Output the (x, y) coordinate of the center of the cell containing the given text.  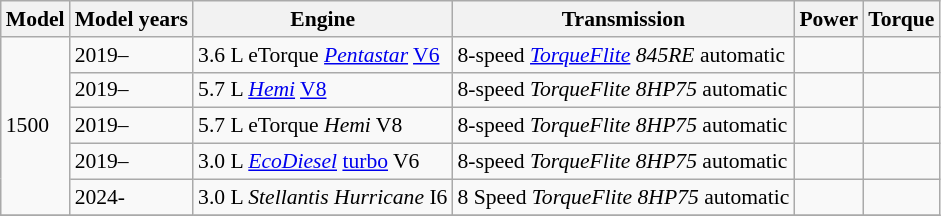
8 Speed TorqueFlite 8HP75 automatic (623, 197)
Transmission (623, 19)
2024- (132, 197)
Power (828, 19)
1500 (36, 126)
3.6 L eTorque Pentastar V6 (322, 55)
5.7 L eTorque Hemi V8 (322, 126)
8-speed TorqueFlite 845RE automatic (623, 55)
3.0 L EcoDiesel turbo V6 (322, 162)
3.0 L Stellantis Hurricane I6 (322, 197)
Model years (132, 19)
Engine (322, 19)
Model (36, 19)
5.7 L Hemi V8 (322, 90)
Torque (901, 19)
